Find where the given text appears and provide that cell's center as (x, y) coordinate. 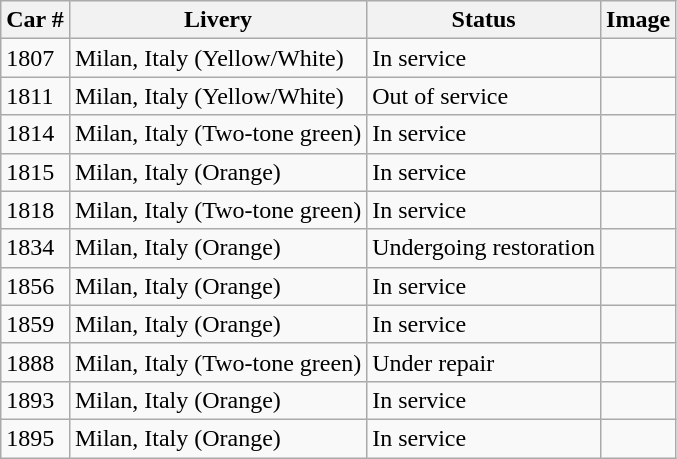
Image (638, 20)
1811 (36, 96)
Undergoing restoration (484, 248)
1834 (36, 248)
Under repair (484, 362)
Out of service (484, 96)
1807 (36, 58)
1818 (36, 210)
1859 (36, 324)
Status (484, 20)
Car # (36, 20)
1856 (36, 286)
1895 (36, 438)
Livery (218, 20)
1815 (36, 172)
1893 (36, 400)
1814 (36, 134)
1888 (36, 362)
